Determine the (X, Y) coordinate at the center of the cell enclosing the given text.  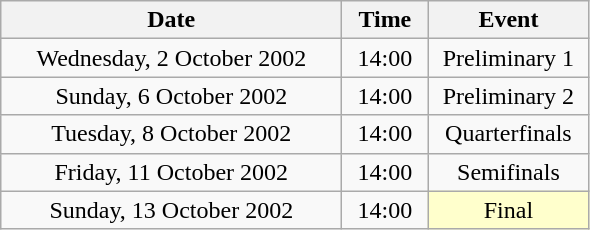
Friday, 11 October 2002 (172, 172)
Semifinals (508, 172)
Date (172, 20)
Preliminary 2 (508, 96)
Time (385, 20)
Tuesday, 8 October 2002 (172, 134)
Wednesday, 2 October 2002 (172, 58)
Event (508, 20)
Sunday, 6 October 2002 (172, 96)
Sunday, 13 October 2002 (172, 210)
Preliminary 1 (508, 58)
Final (508, 210)
Quarterfinals (508, 134)
